Output the (x, y) coordinate of the center of the cell containing the given text.  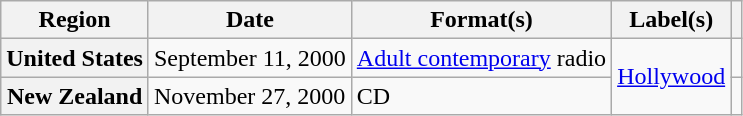
Region (75, 20)
Label(s) (672, 20)
Adult contemporary radio (481, 58)
November 27, 2000 (250, 96)
New Zealand (75, 96)
Date (250, 20)
CD (481, 96)
Hollywood (672, 77)
Format(s) (481, 20)
United States (75, 58)
September 11, 2000 (250, 58)
